Output the [x, y] coordinate of the center of the cell containing the given text.  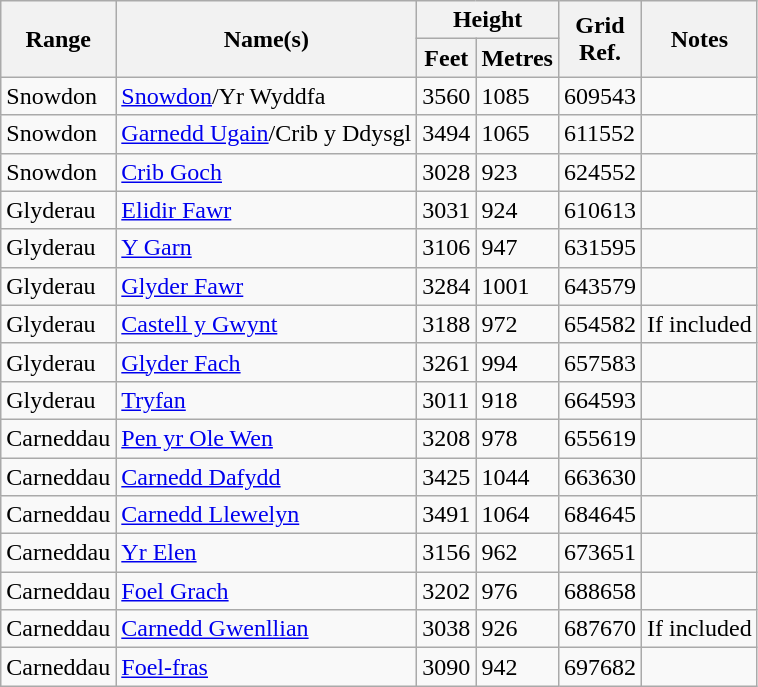
Height [488, 20]
Y Garn [266, 248]
3028 [446, 172]
3208 [446, 438]
624552 [600, 172]
1085 [518, 96]
923 [518, 172]
Crib Goch [266, 172]
Name(s) [266, 39]
655619 [600, 438]
654582 [600, 324]
972 [518, 324]
684645 [600, 515]
631595 [600, 248]
3202 [446, 591]
663630 [600, 477]
3011 [446, 400]
962 [518, 553]
Metres [518, 58]
609543 [600, 96]
Glyder Fach [266, 362]
664593 [600, 400]
611552 [600, 134]
924 [518, 210]
976 [518, 591]
Yr Elen [266, 553]
947 [518, 248]
Carnedd Llewelyn [266, 515]
Feet [446, 58]
Garnedd Ugain/Crib y Ddysgl [266, 134]
1001 [518, 286]
Range [58, 39]
3491 [446, 515]
GridRef. [600, 39]
697682 [600, 667]
Notes [700, 39]
657583 [600, 362]
Tryfan [266, 400]
Foel Grach [266, 591]
3560 [446, 96]
673651 [600, 553]
3261 [446, 362]
Pen yr Ole Wen [266, 438]
Castell y Gwynt [266, 324]
918 [518, 400]
Carnedd Dafydd [266, 477]
Snowdon/Yr Wyddfa [266, 96]
1065 [518, 134]
3494 [446, 134]
688658 [600, 591]
978 [518, 438]
1044 [518, 477]
Foel-fras [266, 667]
3156 [446, 553]
1064 [518, 515]
3425 [446, 477]
Glyder Fawr [266, 286]
3106 [446, 248]
Elidir Fawr [266, 210]
643579 [600, 286]
3284 [446, 286]
3090 [446, 667]
3188 [446, 324]
942 [518, 667]
Carnedd Gwenllian [266, 629]
926 [518, 629]
3031 [446, 210]
994 [518, 362]
687670 [600, 629]
610613 [600, 210]
3038 [446, 629]
